Return (X, Y) of the center of cell containing provided text 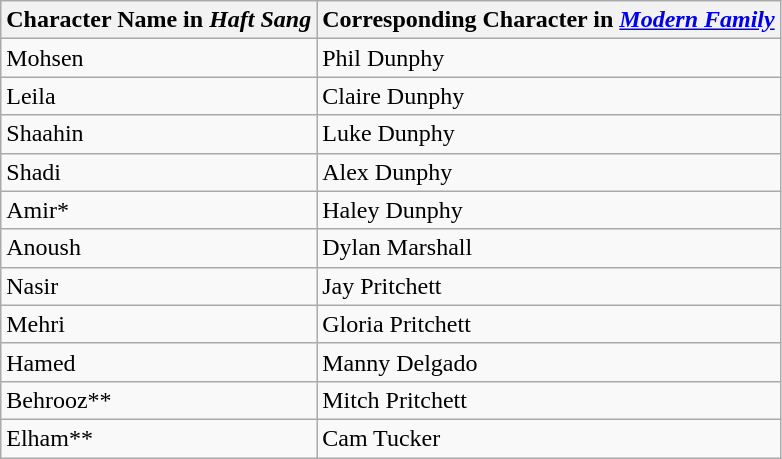
Mehri (159, 324)
Luke Dunphy (549, 134)
Jay Pritchett (549, 286)
Elham** (159, 438)
Amir* (159, 210)
Shaahin (159, 134)
Character Name in Haft Sang (159, 20)
Cam Tucker (549, 438)
Mitch Pritchett (549, 400)
Alex Dunphy (549, 172)
Manny Delgado (549, 362)
Leila (159, 96)
Corresponding Character in Modern Family (549, 20)
Shadi (159, 172)
Nasir (159, 286)
Claire Dunphy (549, 96)
Behrooz** (159, 400)
Haley Dunphy (549, 210)
Dylan Marshall (549, 248)
Gloria Pritchett (549, 324)
Hamed (159, 362)
Mohsen (159, 58)
Phil Dunphy (549, 58)
Anoush (159, 248)
